Extract the [x, y] coordinate from the center of the cell holding the provided text.  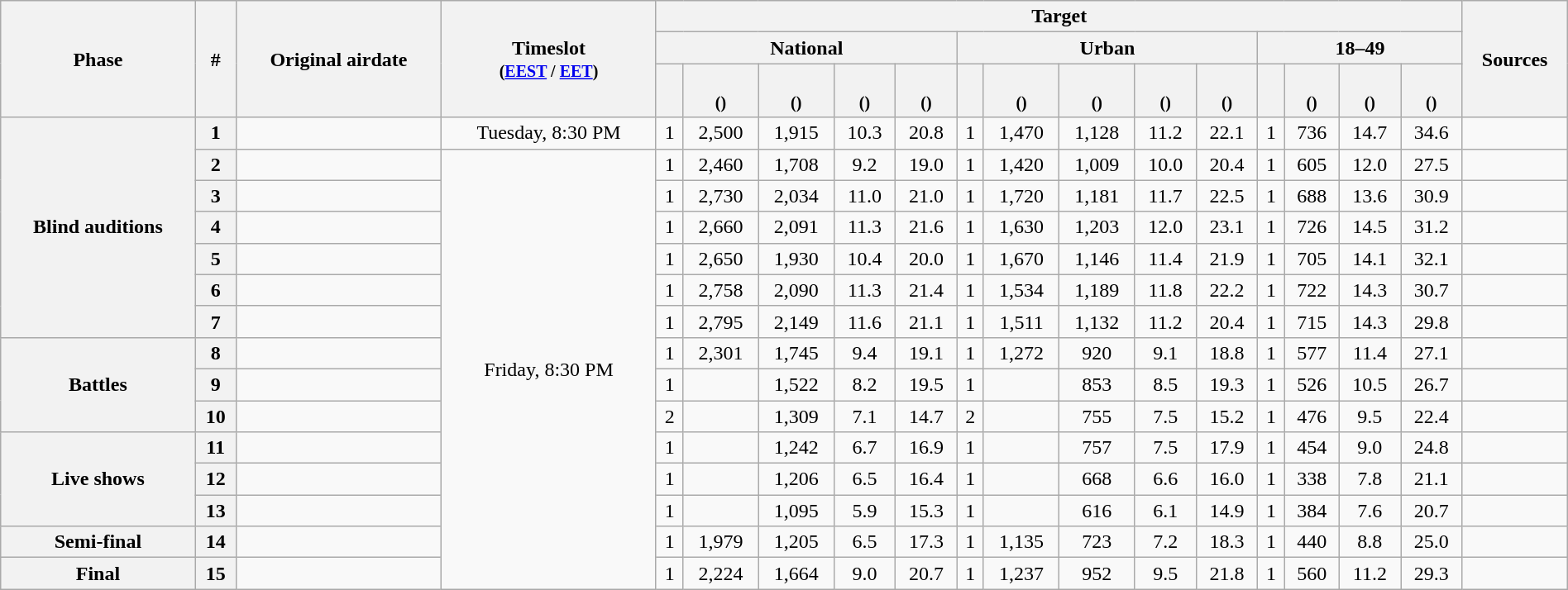
1,206 [796, 479]
27.1 [1432, 353]
7.8 [1370, 479]
726 [1312, 227]
705 [1312, 259]
1,132 [1097, 321]
21.6 [926, 227]
440 [1312, 542]
1,979 [721, 542]
722 [1312, 290]
2,500 [721, 133]
757 [1097, 448]
11.6 [864, 321]
21.8 [1226, 573]
Phase [98, 59]
338 [1312, 479]
14.5 [1370, 227]
1,135 [1021, 542]
11.8 [1165, 290]
15.2 [1226, 416]
Battles [98, 384]
Live shows [98, 479]
755 [1097, 416]
16.9 [926, 448]
2,730 [721, 196]
National [806, 48]
18.8 [1226, 353]
18.3 [1226, 542]
Blind auditions [98, 227]
13 [215, 511]
6.6 [1165, 479]
17.9 [1226, 448]
13.6 [1370, 196]
715 [1312, 321]
1,470 [1021, 133]
1,309 [796, 416]
476 [1312, 416]
7.1 [864, 416]
26.7 [1432, 384]
2,795 [721, 321]
952 [1097, 573]
6.7 [864, 448]
24.8 [1432, 448]
Final [98, 573]
10.0 [1165, 164]
1,511 [1021, 321]
8.5 [1165, 384]
560 [1312, 573]
Tuesday, 8:30 PM [549, 133]
1,720 [1021, 196]
1,009 [1097, 164]
723 [1097, 542]
21.4 [926, 290]
17.3 [926, 542]
20.0 [926, 259]
10 [215, 416]
1,670 [1021, 259]
19.0 [926, 164]
2,034 [796, 196]
1,181 [1097, 196]
Friday, 8:30 PM [549, 369]
1,203 [1097, 227]
11 [215, 448]
2,650 [721, 259]
3 [215, 196]
2,301 [721, 353]
7.6 [1370, 511]
10.3 [864, 133]
31.2 [1432, 227]
7.2 [1165, 542]
16.4 [926, 479]
2,224 [721, 573]
1,146 [1097, 259]
21.0 [926, 196]
1,522 [796, 384]
9.1 [1165, 353]
14.1 [1370, 259]
2,149 [796, 321]
1,534 [1021, 290]
18–49 [1360, 48]
526 [1312, 384]
1,189 [1097, 290]
12 [215, 479]
Original airdate [338, 59]
1,420 [1021, 164]
22.5 [1226, 196]
19.3 [1226, 384]
Timeslot(EEST / EET) [549, 59]
9.2 [864, 164]
22.4 [1432, 416]
1,930 [796, 259]
9.4 [864, 353]
6.1 [1165, 511]
2,660 [721, 227]
23.1 [1226, 227]
Sources [1515, 59]
8.8 [1370, 542]
2,460 [721, 164]
1,664 [796, 573]
7 [215, 321]
21.9 [1226, 259]
5 [215, 259]
29.8 [1432, 321]
22.1 [1226, 133]
25.0 [1432, 542]
20.8 [926, 133]
10.5 [1370, 384]
1,745 [796, 353]
688 [1312, 196]
15.3 [926, 511]
19.5 [926, 384]
1,630 [1021, 227]
668 [1097, 479]
616 [1097, 511]
6 [215, 290]
34.6 [1432, 133]
853 [1097, 384]
2,090 [796, 290]
14.9 [1226, 511]
29.3 [1432, 573]
384 [1312, 511]
8 [215, 353]
1,915 [796, 133]
19.1 [926, 353]
5.9 [864, 511]
4 [215, 227]
Target [1059, 17]
Semi-final [98, 542]
9 [215, 384]
16.0 [1226, 479]
32.1 [1432, 259]
15 [215, 573]
1,205 [796, 542]
920 [1097, 353]
1,242 [796, 448]
2,091 [796, 227]
1,095 [796, 511]
2,758 [721, 290]
30.9 [1432, 196]
454 [1312, 448]
1,128 [1097, 133]
Urban [1107, 48]
11.0 [864, 196]
11.7 [1165, 196]
30.7 [1432, 290]
605 [1312, 164]
1,272 [1021, 353]
# [215, 59]
27.5 [1432, 164]
8.2 [864, 384]
10.4 [864, 259]
22.2 [1226, 290]
1,237 [1021, 573]
1,708 [796, 164]
736 [1312, 133]
577 [1312, 353]
14 [215, 542]
